Identify which cell holds the provided text, then report its (x, y) central coordinate. 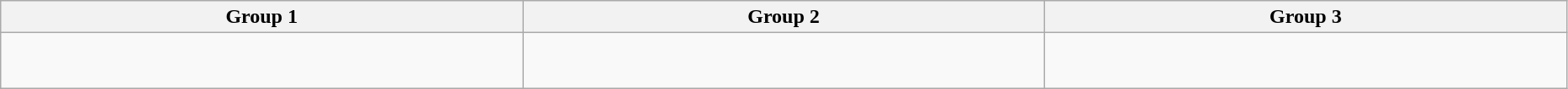
Group 1 (261, 17)
Group 2 (784, 17)
Group 3 (1306, 17)
